Output the [X, Y] coordinate of the center of the cell containing the given text.  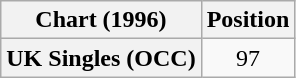
Position [248, 20]
Chart (1996) [101, 20]
97 [248, 58]
UK Singles (OCC) [101, 58]
